Provide the (X, Y) coordinate of the cell's center where the given text is located.  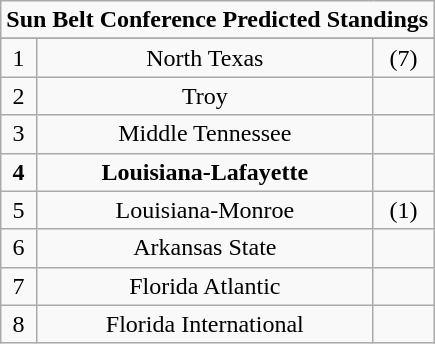
Florida Atlantic (204, 286)
6 (19, 248)
5 (19, 210)
Louisiana-Lafayette (204, 172)
2 (19, 96)
North Texas (204, 58)
3 (19, 134)
(1) (403, 210)
Middle Tennessee (204, 134)
8 (19, 324)
Sun Belt Conference Predicted Standings (218, 20)
4 (19, 172)
Louisiana-Monroe (204, 210)
1 (19, 58)
(7) (403, 58)
7 (19, 286)
Arkansas State (204, 248)
Florida International (204, 324)
Troy (204, 96)
